Scan for the cell matching the given text and deliver its [X, Y] coordinate at center. 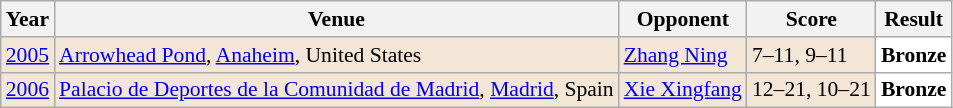
Score [812, 19]
2006 [28, 90]
Palacio de Deportes de la Comunidad de Madrid, Madrid, Spain [336, 90]
Xie Xingfang [683, 90]
Result [914, 19]
Opponent [683, 19]
Venue [336, 19]
Zhang Ning [683, 55]
Arrowhead Pond, Anaheim, United States [336, 55]
7–11, 9–11 [812, 55]
12–21, 10–21 [812, 90]
2005 [28, 55]
Year [28, 19]
